Locate the cell with the specified text and output its (x, y) center coordinate. 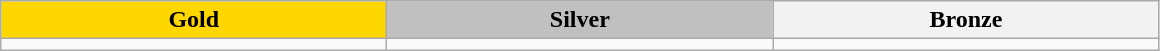
Gold (194, 20)
Bronze (966, 20)
Silver (580, 20)
